Identify which cell holds the provided text, then report its (X, Y) central coordinate. 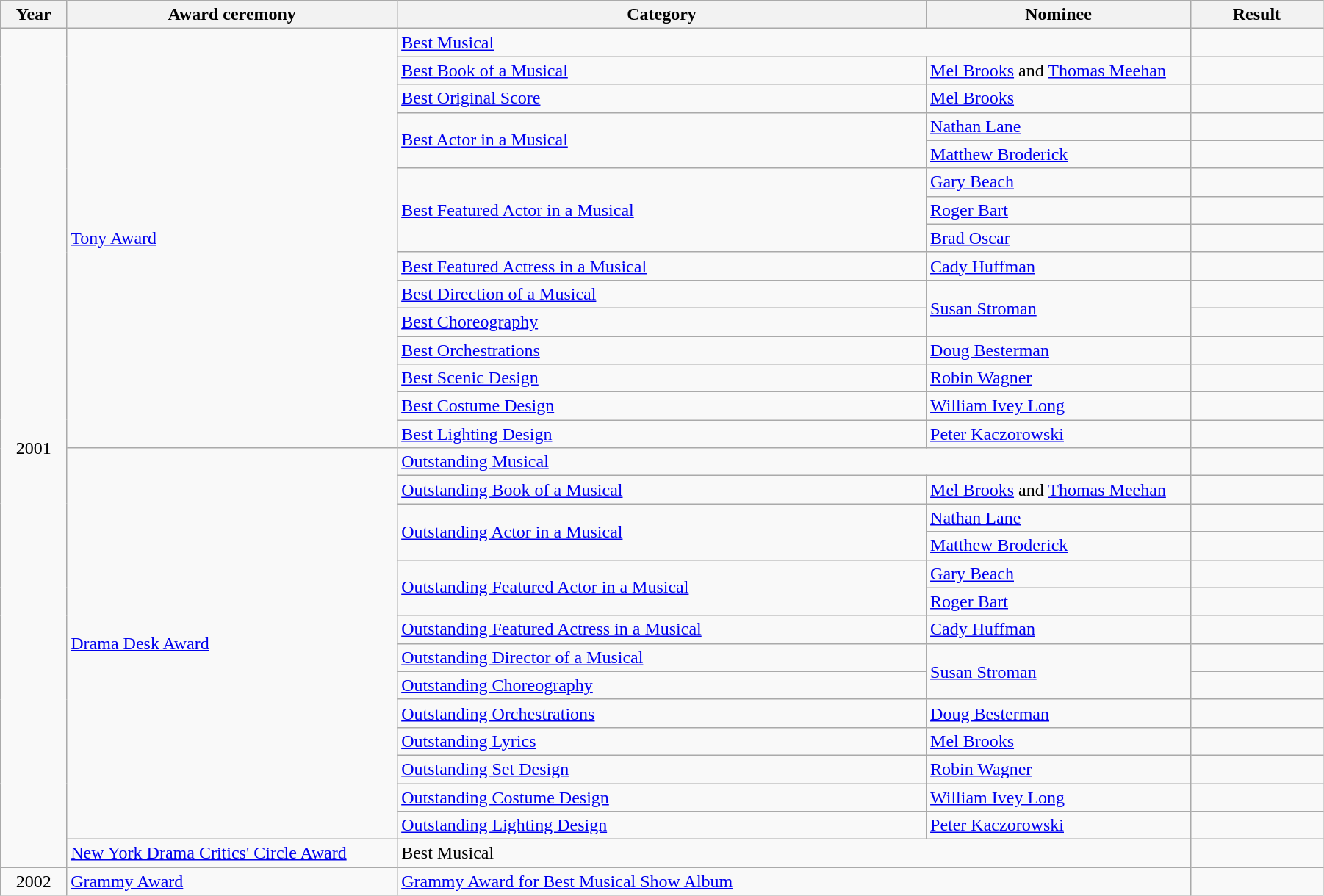
Best Featured Actor in a Musical (662, 210)
Outstanding Lighting Design (662, 825)
2002 (34, 881)
Best Scenic Design (662, 378)
Best Orchestrations (662, 350)
Best Actor in a Musical (662, 140)
Result (1256, 15)
Best Lighting Design (662, 434)
Outstanding Featured Actress in a Musical (662, 629)
Outstanding Set Design (662, 769)
Outstanding Costume Design (662, 797)
Grammy Award (232, 881)
Best Featured Actress in a Musical (662, 266)
Tony Award (232, 238)
2001 (34, 448)
Outstanding Featured Actor in a Musical (662, 588)
Award ceremony (232, 15)
Nominee (1059, 15)
Drama Desk Award (232, 643)
Best Direction of a Musical (662, 294)
Outstanding Book of a Musical (662, 490)
Year (34, 15)
Brad Oscar (1059, 238)
Best Book of a Musical (662, 71)
Best Choreography (662, 322)
Outstanding Lyrics (662, 741)
Outstanding Orchestrations (662, 713)
Outstanding Director of a Musical (662, 657)
Outstanding Musical (794, 462)
Best Original Score (662, 98)
Outstanding Actor in a Musical (662, 532)
Grammy Award for Best Musical Show Album (794, 881)
Best Costume Design (662, 406)
Category (662, 15)
Outstanding Choreography (662, 685)
New York Drama Critics' Circle Award (232, 853)
